Detect which cell encompasses the target text, then output its [x, y] center coordinate. 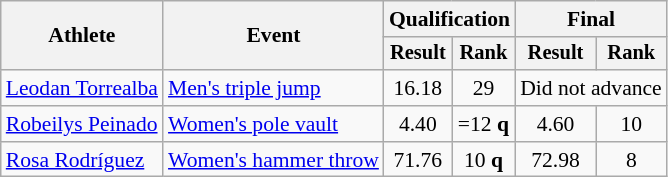
Men's triple jump [274, 88]
Qualification [450, 19]
Athlete [82, 36]
16.18 [418, 88]
Did not advance [591, 88]
Event [274, 36]
10 [632, 124]
4.60 [556, 124]
4.40 [418, 124]
29 [484, 88]
Final [591, 19]
=12 q [484, 124]
Leodan Torrealba [82, 88]
Robeilys Peinado [82, 124]
Women's pole vault [274, 124]
